Return the (x, y) coordinate for the center point of the cell that contains the specified text.  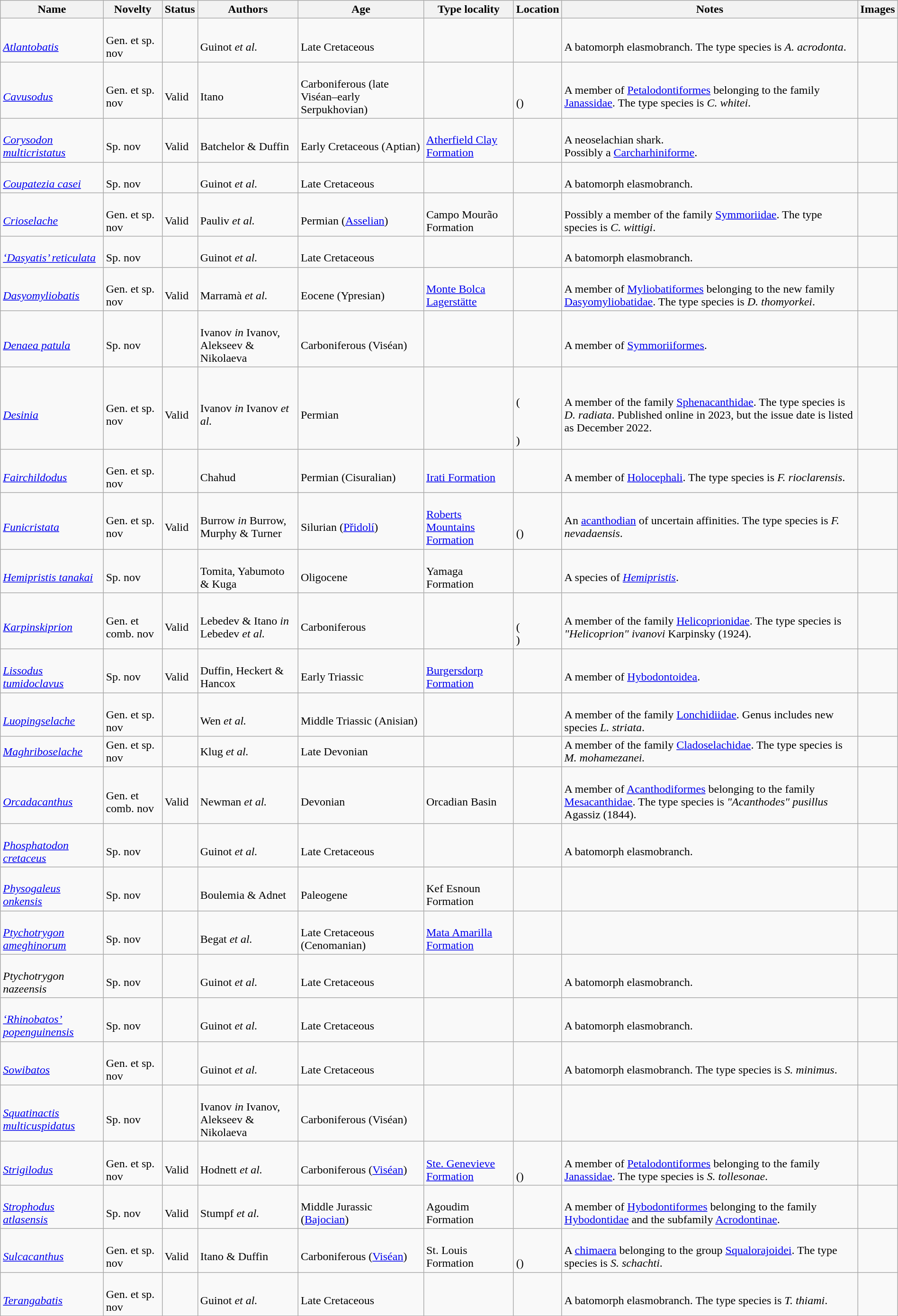
A member of Holocephali. The type species is F. rioclarensis. (709, 471)
Silurian (Přidolí) (361, 521)
Cavusodus (52, 90)
Physogaleus onkensis (52, 889)
Kef Esnoun Formation (468, 889)
Ptychotrygon ameghinorum (52, 932)
Carboniferous (late Viséan–early Serpukhovian) (361, 90)
A member of Hybodontiformes belonging to the family Hybodontidae and the subfamily Acrodontinae. (709, 1207)
Early Triassic (361, 671)
Atherfield Clay Formation (468, 140)
Desinia (52, 408)
A member of Symmoriiformes. (709, 339)
Notes (709, 9)
Burgersdorp Formation (468, 671)
A member of Petalodontiformes belonging to the family Janassidae. The type species is C. whitei. (709, 90)
Monte Bolca Lagerstätte (468, 289)
Sowibatos (52, 1063)
Middle Triassic (Anisian) (361, 715)
Roberts Mountains Formation (468, 521)
Middle Jurassic (Bajocian) (361, 1207)
Strophodus atlasensis (52, 1207)
Late Devonian (361, 752)
Hemipristis tanakai (52, 571)
Novelty (133, 9)
Boulemia & Adnet (248, 889)
Terangabatis (52, 1294)
Squatinactis multicuspidatus (52, 1113)
A batomorph elasmobranch. The type species is T. thiami. (709, 1294)
Klug et al. (248, 752)
Permian (Asselian) (361, 215)
A member of Myliobatiformes belonging to the new family Dasyomyliobatidae. The type species is D. thomyorkei. (709, 289)
Paleogene (361, 889)
Crioselache (52, 215)
Batchelor & Duffin (248, 140)
Orcadacanthus (52, 796)
Irati Formation (468, 471)
Status (180, 9)
Permian (361, 408)
Phosphatodon cretaceus (52, 845)
Lissodus tumidoclavus (52, 671)
A member of the family Lonchidiidae. Genus includes new species L. striata. (709, 715)
Age (361, 9)
Atlantobatis (52, 40)
Permian (Cisuralian) (361, 471)
Stumpf et al. (248, 1207)
Name (52, 9)
A chimaera belonging to the group Squalorajoidei. The type species is S. schachti. (709, 1250)
Wen et al. (248, 715)
Luopingselache (52, 715)
Karpinskiprion (52, 621)
Newman et al. (248, 796)
‘Dasyatis’ reticulata (52, 252)
A species of Hemipristis. (709, 571)
Strigilodus (52, 1163)
Itano (248, 90)
Early Cretaceous (Aptian) (361, 140)
A batomorph elasmobranch. The type species is A. acrodonta. (709, 40)
Yamaga Formation (468, 571)
Ptychotrygon nazeensis (52, 976)
Authors (248, 9)
A member of Petalodontiformes belonging to the family Janassidae. The type species is S. tollesonae. (709, 1163)
Maghriboselache (52, 752)
Coupatezia casei (52, 177)
A neoselachian shark.Possibly a Carcharhiniforme. (709, 140)
Campo Mourão Formation (468, 215)
Pauliv et al. (248, 215)
A batomorph elasmobranch. The type species is S. minimus. (709, 1063)
A member of Hybodontoidea. (709, 671)
‘Rhinobatos’ popenguinensis (52, 1020)
Lebedev & Itano in Lebedev et al. (248, 621)
An acanthodian of uncertain affinities. The type species is F. nevadaensis. (709, 521)
Ivanov in Ivanov et al. (248, 408)
Begat et al. (248, 932)
Late Cretaceous (Cenomanian) (361, 932)
Corysodon multicristatus (52, 140)
Location (538, 9)
Duffin, Heckert & Hancox (248, 671)
Marramà et al. (248, 289)
Agoudim Formation (468, 1207)
Oligocene (361, 571)
Dasyomyliobatis (52, 289)
Type locality (468, 9)
Mata Amarilla Formation (468, 932)
Chahud (248, 471)
Burrow in Burrow, Murphy & Turner (248, 521)
A member of the family Cladoselachidae. The type species is M. mohamezanei. (709, 752)
St. Louis Formation (468, 1250)
Eocene (Ypresian) (361, 289)
Devonian (361, 796)
Fairchildodus (52, 471)
Sulcacanthus (52, 1250)
A member of the family Helicoprionidae. The type species is "Helicoprion" ivanovi Karpinsky (1924). (709, 621)
Denaea patula (52, 339)
Possibly a member of the family Symmoriidae. The type species is C. wittigi. (709, 215)
Hodnett et al. (248, 1163)
Images (878, 9)
Orcadian Basin (468, 796)
A member of Acanthodiformes belonging to the family Mesacanthidae. The type species is "Acanthodes" pusillus Agassiz (1844). (709, 796)
Funicristata (52, 521)
Carboniferous (361, 621)
A member of the family Sphenacanthidae. The type species is D. radiata. Published online in 2023, but the issue date is listed as December 2022. (709, 408)
Ste. Genevieve Formation (468, 1163)
Tomita, Yabumoto & Kuga (248, 571)
Itano & Duffin (248, 1250)
